Search for the cell housing the specified text and yield its [X, Y] center coordinate. 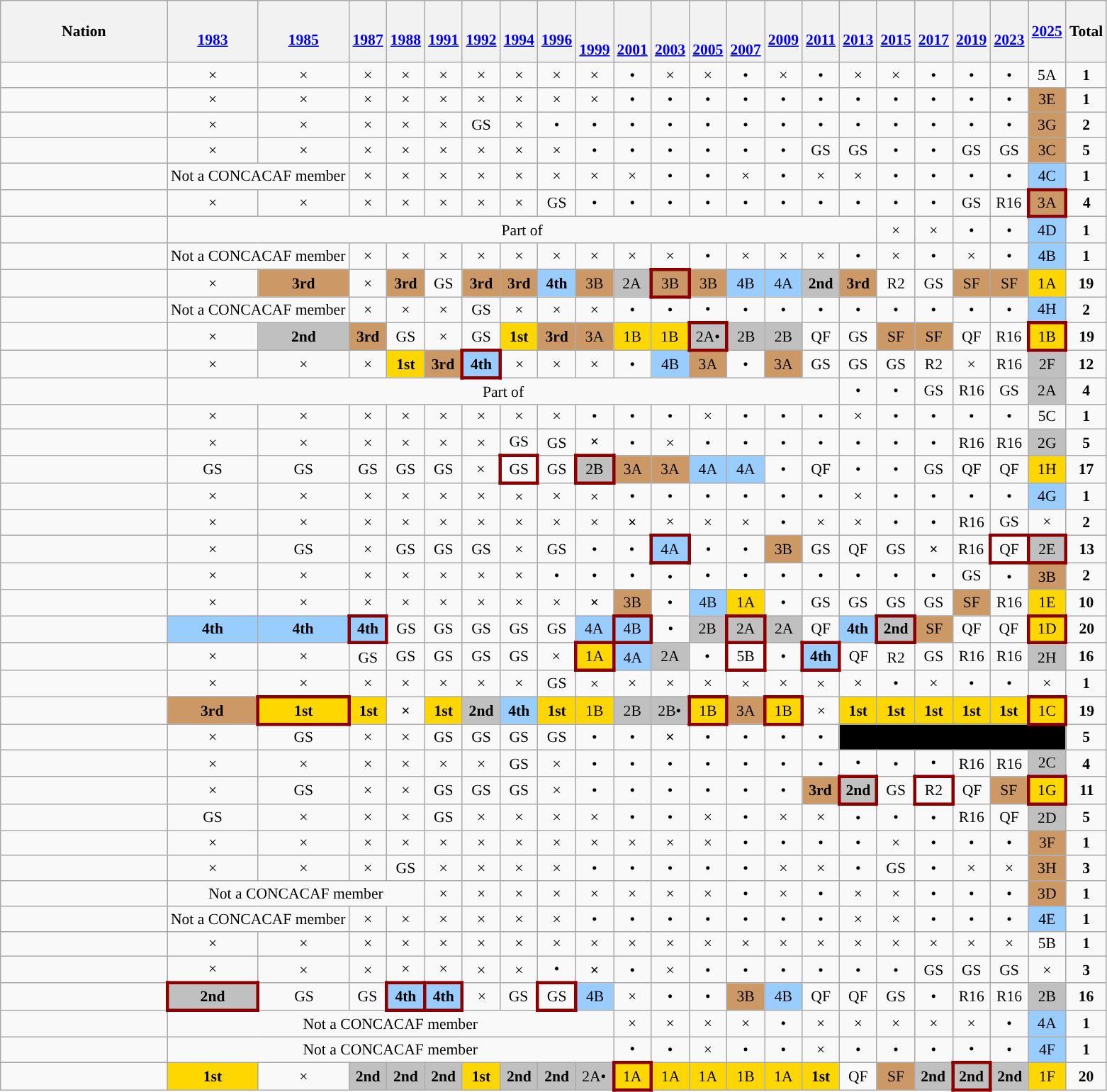
2E [1047, 550]
12 [1086, 364]
3H [1047, 869]
10 [1086, 602]
2F [1047, 364]
4H [1047, 310]
5A [1047, 75]
2015 [896, 31]
1985 [303, 31]
Total [1086, 31]
3E [1047, 100]
3F [1047, 843]
1D [1047, 629]
1H [1047, 469]
2011 [821, 31]
1G [1047, 791]
2019 [971, 31]
2H [1047, 658]
1992 [481, 31]
1C [1047, 710]
17 [1086, 469]
1999 [594, 31]
1983 [213, 31]
3C [1047, 151]
1988 [405, 31]
2D [1047, 818]
4F [1047, 1050]
4E [1047, 919]
1F [1047, 1077]
2025 [1047, 31]
2G [1047, 442]
Nation [84, 31]
2017 [934, 31]
3G [1047, 125]
2005 [707, 31]
2C [1047, 764]
1987 [367, 31]
3D [1047, 894]
2023 [1009, 31]
2001 [632, 31]
1994 [519, 31]
2013 [858, 31]
2009 [784, 31]
1991 [444, 31]
11 [1086, 791]
2003 [670, 31]
1996 [557, 31]
4C [1047, 176]
4D [1047, 230]
13 [1086, 550]
2007 [746, 31]
1E [1047, 602]
2B• [670, 710]
5C [1047, 417]
4G [1047, 496]
